Find where the given text appears and provide that cell's center as (x, y) coordinate. 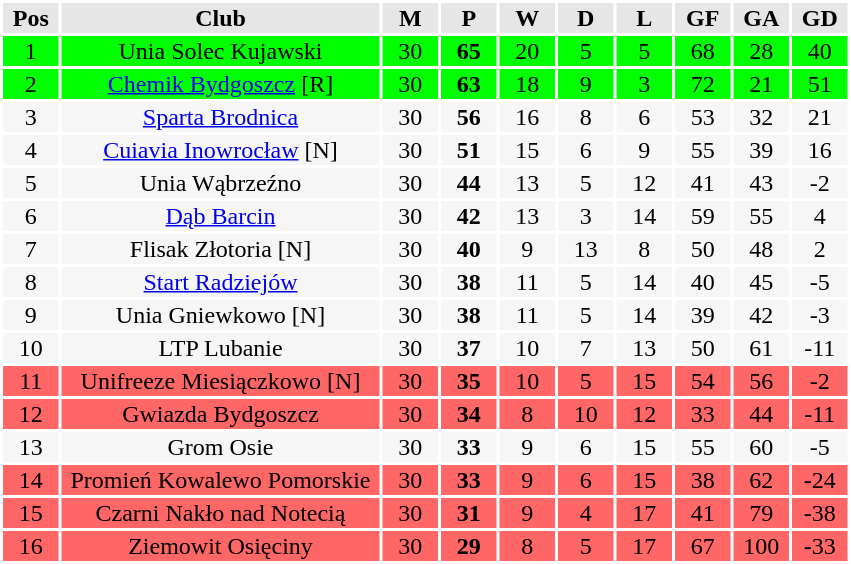
-24 (820, 480)
79 (762, 513)
GA (762, 18)
M (410, 18)
-33 (820, 546)
W (528, 18)
Unifreeze Miesiączkowo [N] (221, 381)
53 (703, 117)
Unia Gniewkowo [N] (221, 315)
Gwiazda Bydgoszcz (221, 414)
37 (469, 348)
61 (762, 348)
LTP Lubanie (221, 348)
Promień Kowalewo Pomorskie (221, 480)
67 (703, 546)
Unia Solec Kujawski (221, 51)
-3 (820, 315)
28 (762, 51)
L (644, 18)
-38 (820, 513)
Sparta Brodnica (221, 117)
45 (762, 282)
63 (469, 84)
1 (31, 51)
34 (469, 414)
Club (221, 18)
Grom Osie (221, 447)
35 (469, 381)
68 (703, 51)
D (586, 18)
20 (528, 51)
GD (820, 18)
62 (762, 480)
Flisak Złotoria [N] (221, 249)
32 (762, 117)
43 (762, 183)
P (469, 18)
59 (703, 216)
65 (469, 51)
Chemik Bydgoszcz [R] (221, 84)
48 (762, 249)
Cuiavia Inowrocław [N] (221, 150)
31 (469, 513)
Czarni Nakło nad Notecią (221, 513)
Pos (31, 18)
18 (528, 84)
Unia Wąbrzeźno (221, 183)
Ziemowit Osięciny (221, 546)
100 (762, 546)
60 (762, 447)
54 (703, 381)
72 (703, 84)
Start Radziejów (221, 282)
GF (703, 18)
29 (469, 546)
Dąb Barcin (221, 216)
